Extract the (X, Y) coordinate from the center of the cell holding the provided text.  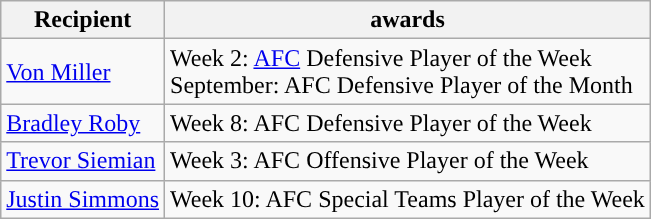
Week 2: AFC Defensive Player of the WeekSeptember: AFC Defensive Player of the Month (408, 72)
awards (408, 20)
Bradley Roby (83, 123)
Justin Simmons (83, 199)
Week 3: AFC Offensive Player of the Week (408, 161)
Recipient (83, 20)
Von Miller (83, 72)
Trevor Siemian (83, 161)
Week 8: AFC Defensive Player of the Week (408, 123)
Week 10: AFC Special Teams Player of the Week (408, 199)
